Identify which cell holds the provided text, then report its (X, Y) central coordinate. 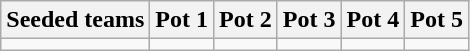
Pot 3 (309, 20)
Pot 1 (182, 20)
Pot 2 (246, 20)
Seeded teams (76, 20)
Pot 5 (437, 20)
Pot 4 (373, 20)
